Determine the (x, y) coordinate at the center of the cell enclosing the given text.  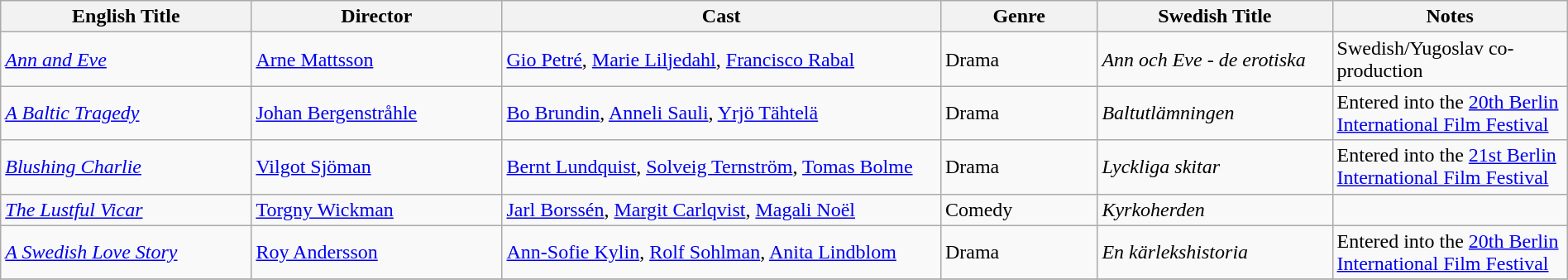
Torgny Wickman (377, 210)
Roy Andersson (377, 252)
English Title (126, 17)
Bernt Lundquist, Solveig Ternström, Tomas Bolme (721, 167)
En kärlekshistoria (1215, 252)
A Swedish Love Story (126, 252)
Bo Brundin, Anneli Sauli, Yrjö Tähtelä (721, 113)
Entered into the 21st Berlin International Film Festival (1450, 167)
Comedy (1019, 210)
Gio Petré, Marie Liljedahl, Francisco Rabal (721, 60)
Notes (1450, 17)
Ann and Eve (126, 60)
Swedish/Yugoslav co-production (1450, 60)
Director (377, 17)
Kyrkoherden (1215, 210)
Vilgot Sjöman (377, 167)
Cast (721, 17)
Ann och Eve - de erotiska (1215, 60)
Blushing Charlie (126, 167)
Jarl Borssén, Margit Carlqvist, Magali Noël (721, 210)
Genre (1019, 17)
Baltutlämningen (1215, 113)
The Lustful Vicar (126, 210)
Arne Mattsson (377, 60)
Swedish Title (1215, 17)
Lyckliga skitar (1215, 167)
Ann-Sofie Kylin, Rolf Sohlman, Anita Lindblom (721, 252)
Johan Bergenstråhle (377, 113)
A Baltic Tragedy (126, 113)
